Find where the given text appears and provide that cell's center as [X, Y] coordinate. 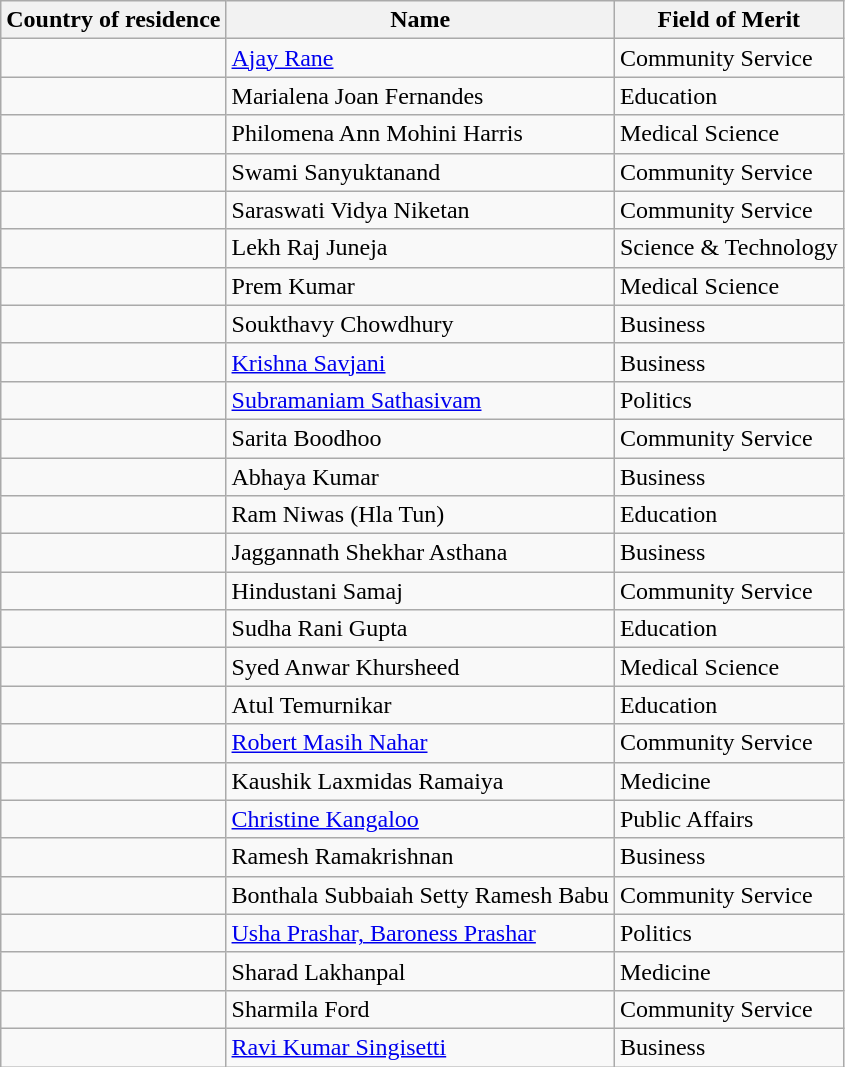
Ram Niwas (Hla Tun) [420, 515]
Robert Masih Nahar [420, 743]
Usha Prashar, Baroness Prashar [420, 933]
Lekh Raj Juneja [420, 248]
Soukthavy Chowdhury [420, 324]
Sharad Lakhanpal [420, 971]
Hindustani Samaj [420, 591]
Bonthala Subbaiah Setty Ramesh Babu [420, 895]
Atul Temurnikar [420, 705]
Marialena Joan Fernandes [420, 96]
Sudha Rani Gupta [420, 629]
Christine Kangaloo [420, 819]
Sharmila Ford [420, 1009]
Science & Technology [728, 248]
Philomena Ann Mohini Harris [420, 134]
Saraswati Vidya Niketan [420, 210]
Kaushik Laxmidas Ramaiya [420, 781]
Abhaya Kumar [420, 477]
Ravi Kumar Singisetti [420, 1047]
Name [420, 20]
Krishna Savjani [420, 362]
Swami Sanyuktanand [420, 172]
Ajay Rane [420, 58]
Public Affairs [728, 819]
Country of residence [114, 20]
Jaggannath Shekhar Asthana [420, 553]
Syed Anwar Khursheed [420, 667]
Ramesh Ramakrishnan [420, 857]
Prem Kumar [420, 286]
Subramaniam Sathasivam [420, 400]
Sarita Boodhoo [420, 438]
Field of Merit [728, 20]
